Find where the given text appears and provide that cell's center as (x, y) coordinate. 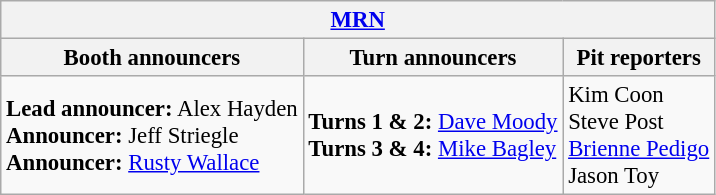
Kim CoonSteve PostBrienne PedigoJason Toy (639, 136)
Pit reporters (639, 58)
MRN (358, 20)
Turns 1 & 2: Dave MoodyTurns 3 & 4: Mike Bagley (433, 136)
Lead announcer: Alex HaydenAnnouncer: Jeff StriegleAnnouncer: Rusty Wallace (152, 136)
Booth announcers (152, 58)
Turn announcers (433, 58)
